From the cell containing the given text, extract its center point as [x, y] coordinate. 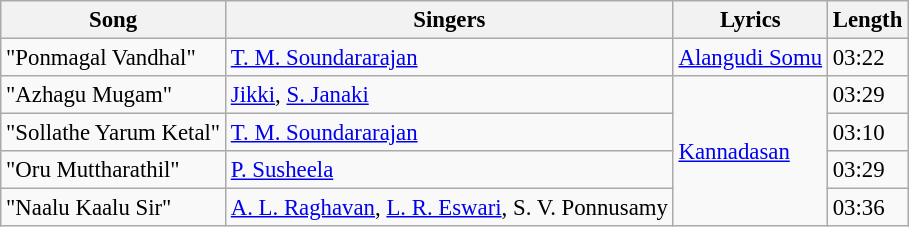
"Oru Muttharathil" [114, 170]
P. Susheela [449, 170]
Jikki, S. Janaki [449, 95]
03:36 [867, 208]
03:22 [867, 58]
"Sollathe Yarum Ketal" [114, 133]
Song [114, 20]
A. L. Raghavan, L. R. Eswari, S. V. Ponnusamy [449, 208]
Alangudi Somu [750, 58]
Lyrics [750, 20]
"Ponmagal Vandhal" [114, 58]
Length [867, 20]
"Azhagu Mugam" [114, 95]
Singers [449, 20]
"Naalu Kaalu Sir" [114, 208]
03:10 [867, 133]
Kannadasan [750, 151]
